Pinpoint the cell where the given text exists, returning its (X, Y) midpoint coordinate. 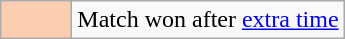
Match won after extra time (208, 20)
